Detect which cell encompasses the target text, then output its [X, Y] center coordinate. 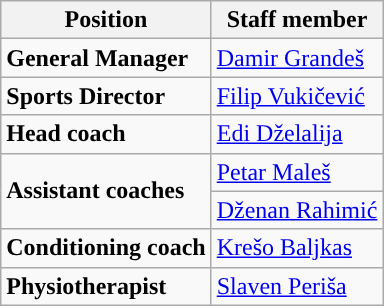
Physiotherapist [106, 286]
Conditioning coach [106, 248]
Filip Vukičević [297, 96]
Assistant coaches [106, 191]
Krešo Baljkas [297, 248]
Head coach [106, 134]
Petar Maleš [297, 172]
Damir Grandeš [297, 58]
Sports Director [106, 96]
Dženan Rahimić [297, 210]
Staff member [297, 20]
General Manager [106, 58]
Position [106, 20]
Edi Dželalija [297, 134]
Slaven Periša [297, 286]
